Output the (x, y) coordinate of the center of the cell containing the given text.  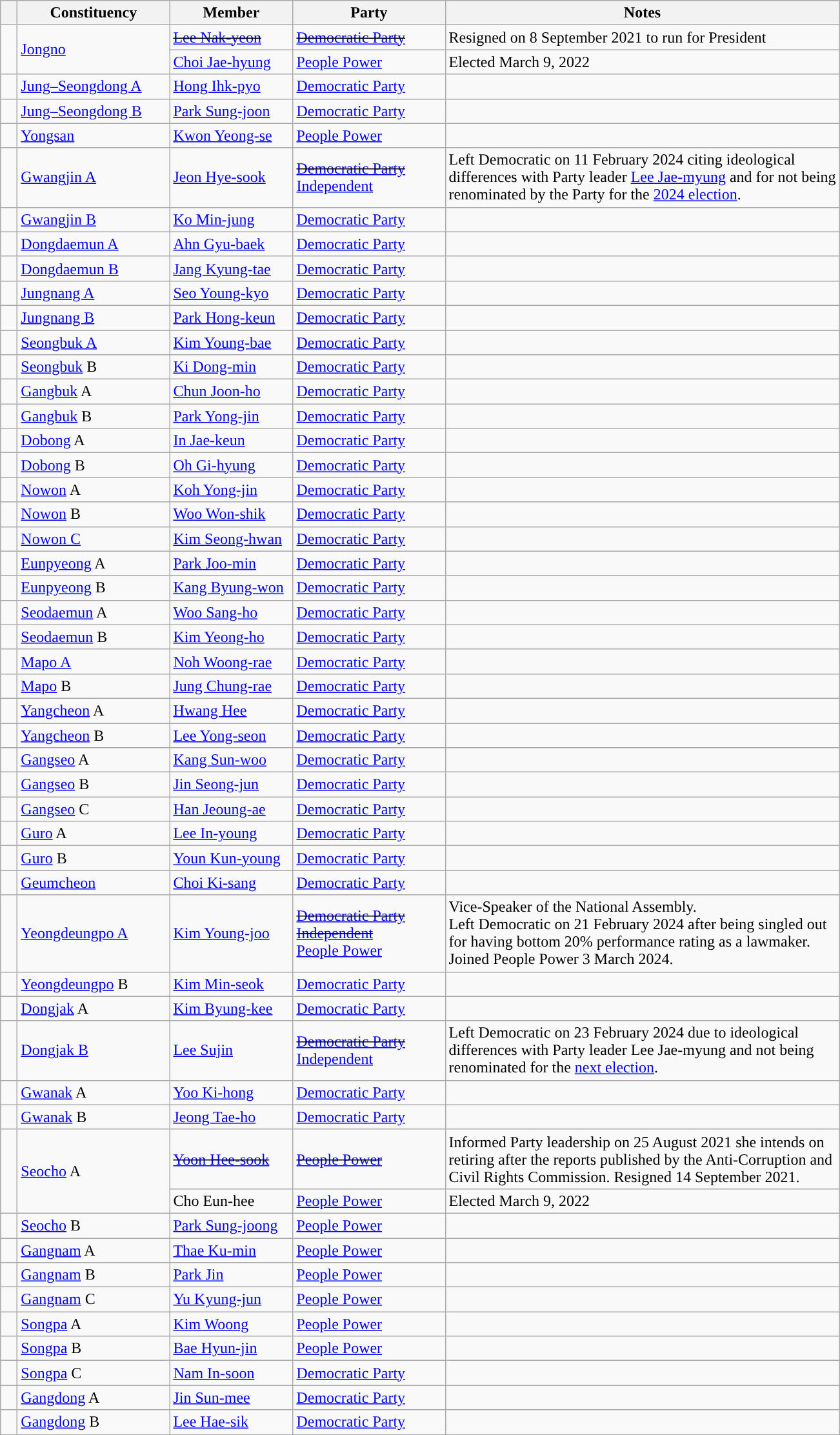
Jeong Tae-ho (231, 1117)
Jungnang B (94, 317)
Mapo B (94, 686)
Dongjak B (94, 1050)
Lee Hae-sik (231, 1422)
Nam In-soon (231, 1373)
Seocho B (94, 1225)
Gwanak A (94, 1092)
Koh Yong-jin (231, 490)
Eunpyeong A (94, 563)
Yongsan (94, 135)
Oh Gi-hyung (231, 465)
Jin Sun-mee (231, 1398)
Songpa C (94, 1373)
Youn Kun-young (231, 858)
Jung–Seongdong A (94, 86)
Choi Ki-sang (231, 883)
Kwon Yeong-se (231, 135)
Gangseo B (94, 785)
Member (231, 13)
Park Jin (231, 1275)
Songpa A (94, 1324)
Yeongdeungpo A (94, 933)
Kim Woong (231, 1324)
Resigned on 8 September 2021 to run for President (643, 37)
Yu Kyung-jun (231, 1300)
Kim Seong-hwan (231, 539)
Notes (643, 13)
Party (369, 13)
Park Hong-keun (231, 317)
Geumcheon (94, 883)
Gangbuk A (94, 392)
Gangnam A (94, 1250)
Democratic PartyIndependent (369, 1050)
Choi Jae-hyung (231, 62)
Gangdong B (94, 1422)
Yoon Hee-sook (231, 1159)
Yoo Ki-hong (231, 1092)
Thae Ku-min (231, 1250)
Jung–Seongdong B (94, 111)
Yeongdeungpo B (94, 984)
Gangseo A (94, 760)
Han Jeoung-ae (231, 809)
Jongno (94, 50)
Park Joo-min (231, 563)
Guro B (94, 858)
Seodaemun A (94, 612)
Gangbuk B (94, 416)
Kim Young-joo (231, 933)
Park Sung-joon (231, 111)
Democratic PartyIndependentPeople Power (369, 933)
Noh Woong-rae (231, 661)
Eunpyeong B (94, 588)
Nowon A (94, 490)
Gangseo C (94, 809)
Gwangjin A (94, 177)
Cho Eun-hee (231, 1201)
Jung Chung-rae (231, 686)
Kim Yeong-ho (231, 637)
Ahn Gyu-baek (231, 244)
Nowon C (94, 539)
Kang Byung-won (231, 588)
Gangdong A (94, 1398)
Kim Young-bae (231, 343)
Ki Dong-min (231, 367)
Kim Min-seok (231, 984)
Gwanak B (94, 1117)
Yangcheon A (94, 710)
Lee Sujin (231, 1050)
Jungnang A (94, 293)
Seocho A (94, 1171)
Hwang Hee (231, 710)
Jeon Hye-sook (231, 177)
Songpa B (94, 1349)
Lee Yong-seon (231, 735)
Nowon B (94, 514)
Park Yong-jin (231, 416)
Chun Joon-ho (231, 392)
Lee In-young (231, 834)
Woo Won-shik (231, 514)
Park Sung-joong (231, 1225)
Bae Hyun-jin (231, 1349)
Dongdaemun B (94, 268)
Guro A (94, 834)
Dobong B (94, 465)
Seongbuk A (94, 343)
In Jae-keun (231, 441)
Left Democratic on 23 February 2024 due to ideological differences with Party leader Lee Jae-myung and not being renominated for the next election. (643, 1050)
Ko Min-jung (231, 219)
Yangcheon B (94, 735)
Lee Nak-yeon (231, 37)
Constituency (94, 13)
Dobong A (94, 441)
Kim Byung-kee (231, 1009)
Seongbuk B (94, 367)
Hong Ihk-pyo (231, 86)
Gangnam C (94, 1300)
Seo Young-kyo (231, 293)
Gwangjin B (94, 219)
Mapo A (94, 661)
Seodaemun B (94, 637)
Kang Sun-woo (231, 760)
Jin Seong-jun (231, 785)
Dongjak A (94, 1009)
Gangnam B (94, 1275)
Woo Sang-ho (231, 612)
Jang Kyung-tae (231, 268)
Dongdaemun A (94, 244)
Democratic Party Independent (369, 177)
